Return the [x, y] coordinate for the center point of the cell that contains the specified text.  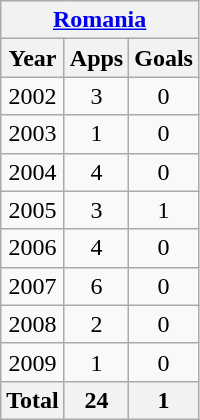
6 [96, 286]
24 [96, 400]
2005 [33, 210]
2007 [33, 286]
Total [33, 400]
2006 [33, 248]
2 [96, 324]
2008 [33, 324]
2003 [33, 134]
Romania [100, 20]
Year [33, 58]
Apps [96, 58]
2002 [33, 96]
Goals [164, 58]
2009 [33, 362]
2004 [33, 172]
